Capture the cell that displays the provided text and extract its (X, Y) central coordinate. 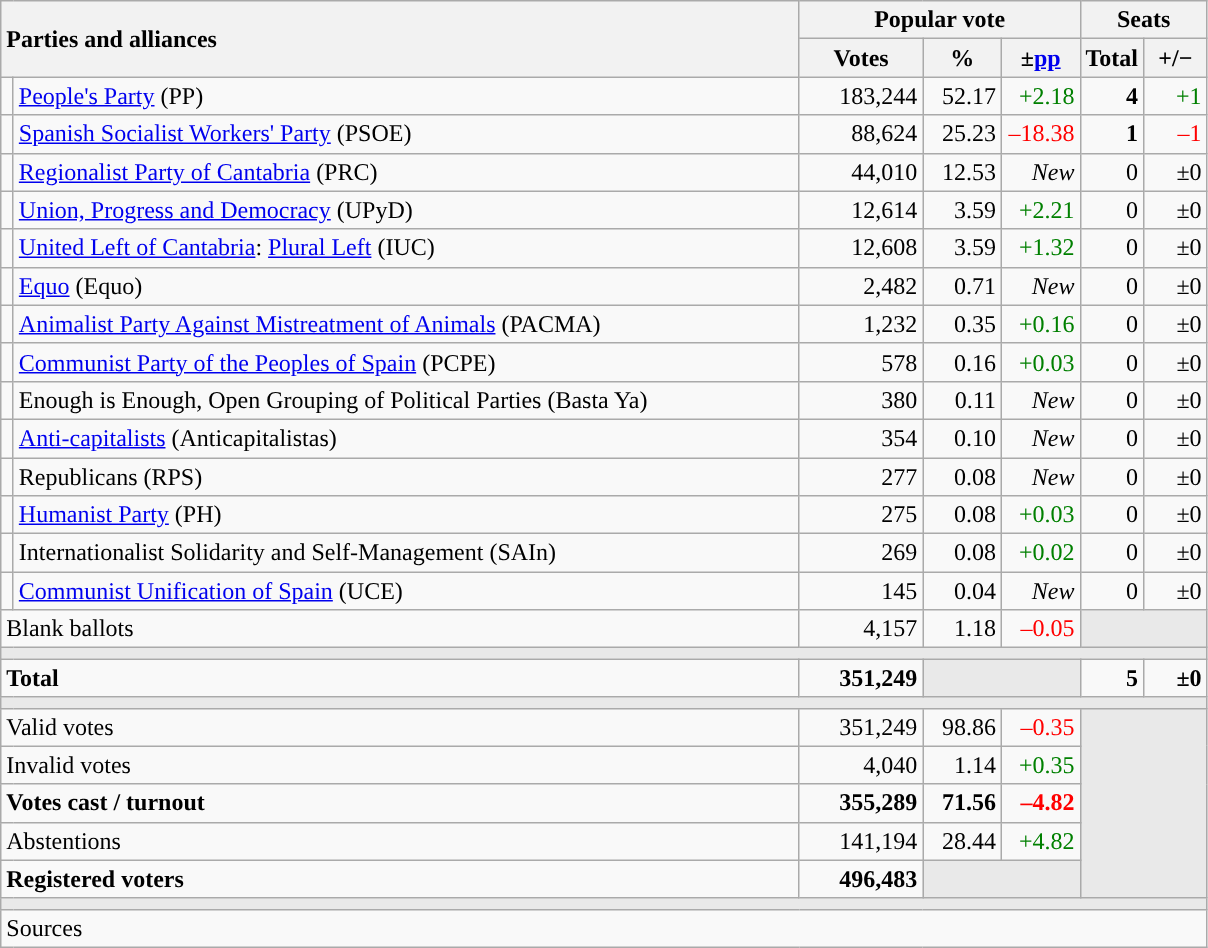
Votes (861, 58)
355,289 (861, 803)
0.71 (962, 286)
380 (861, 400)
Internationalist Solidarity and Self-Management (SAIn) (406, 553)
5 (1112, 678)
Seats (1144, 20)
Valid votes (400, 727)
–0.05 (1040, 629)
–4.82 (1040, 803)
354 (861, 438)
+/− (1176, 58)
–18.38 (1040, 134)
+0.16 (1040, 324)
Invalid votes (400, 765)
44,010 (861, 172)
Communist Unification of Spain (UCE) (406, 591)
Anti-capitalists (Anticapitalistas) (406, 438)
1.18 (962, 629)
Republicans (RPS) (406, 477)
Blank ballots (400, 629)
Union, Progress and Democracy (UPyD) (406, 210)
% (962, 58)
±pp (1040, 58)
52.17 (962, 96)
1.14 (962, 765)
496,483 (861, 879)
277 (861, 477)
275 (861, 515)
Equo (Equo) (406, 286)
88,624 (861, 134)
Humanist Party (PH) (406, 515)
Abstentions (400, 841)
Communist Party of the Peoples of Spain (PCPE) (406, 362)
0.35 (962, 324)
Parties and alliances (400, 39)
25.23 (962, 134)
Spanish Socialist Workers' Party (PSOE) (406, 134)
28.44 (962, 841)
United Left of Cantabria: Plural Left (IUC) (406, 248)
Enough is Enough, Open Grouping of Political Parties (Basta Ya) (406, 400)
145 (861, 591)
–1 (1176, 134)
+2.18 (1040, 96)
98.86 (962, 727)
+2.21 (1040, 210)
+4.82 (1040, 841)
4,157 (861, 629)
578 (861, 362)
0.04 (962, 591)
4 (1112, 96)
–0.35 (1040, 727)
1 (1112, 134)
Popular vote (940, 20)
12,608 (861, 248)
Sources (604, 928)
+0.35 (1040, 765)
People's Party (PP) (406, 96)
71.56 (962, 803)
12.53 (962, 172)
0.10 (962, 438)
183,244 (861, 96)
0.11 (962, 400)
2,482 (861, 286)
Regionalist Party of Cantabria (PRC) (406, 172)
141,194 (861, 841)
12,614 (861, 210)
Registered voters (400, 879)
+1.32 (1040, 248)
4,040 (861, 765)
269 (861, 553)
Animalist Party Against Mistreatment of Animals (PACMA) (406, 324)
+1 (1176, 96)
0.16 (962, 362)
1,232 (861, 324)
+0.02 (1040, 553)
Votes cast / turnout (400, 803)
